Return (x, y) of the center of cell containing provided text 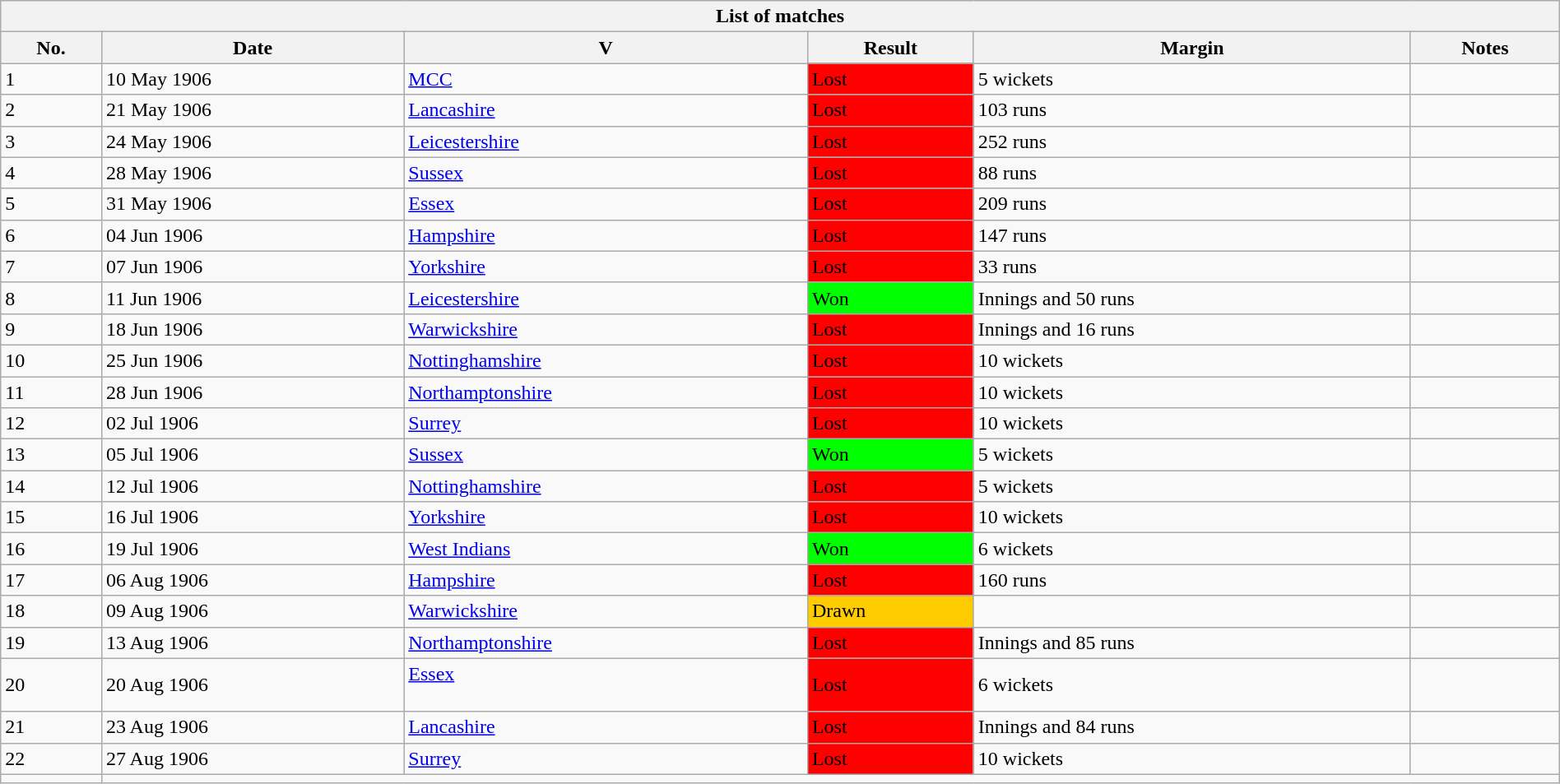
8 (51, 298)
103 runs (1191, 110)
2 (51, 110)
21 (51, 727)
Notes (1484, 48)
02 Jul 1906 (252, 424)
MCC (606, 79)
No. (51, 48)
V (606, 48)
20 (51, 684)
11 Jun 1906 (252, 298)
05 Jul 1906 (252, 455)
27 Aug 1906 (252, 758)
6 (51, 235)
20 Aug 1906 (252, 684)
16 (51, 549)
Date (252, 48)
13 (51, 455)
10 May 1906 (252, 79)
252 runs (1191, 141)
Drawn (890, 611)
24 May 1906 (252, 141)
West Indians (606, 549)
147 runs (1191, 235)
1 (51, 79)
Innings and 84 runs (1191, 727)
22 (51, 758)
12 Jul 1906 (252, 486)
25 Jun 1906 (252, 360)
14 (51, 486)
06 Aug 1906 (252, 580)
209 runs (1191, 204)
07 Jun 1906 (252, 267)
31 May 1906 (252, 204)
21 May 1906 (252, 110)
23 Aug 1906 (252, 727)
04 Jun 1906 (252, 235)
5 (51, 204)
28 Jun 1906 (252, 392)
09 Aug 1906 (252, 611)
15 (51, 517)
Innings and 50 runs (1191, 298)
160 runs (1191, 580)
18 Jun 1906 (252, 329)
9 (51, 329)
4 (51, 173)
7 (51, 267)
Innings and 85 runs (1191, 643)
33 runs (1191, 267)
19 (51, 643)
16 Jul 1906 (252, 517)
11 (51, 392)
Result (890, 48)
Margin (1191, 48)
Innings and 16 runs (1191, 329)
10 (51, 360)
13 Aug 1906 (252, 643)
28 May 1906 (252, 173)
19 Jul 1906 (252, 549)
18 (51, 611)
List of matches (780, 16)
17 (51, 580)
3 (51, 141)
12 (51, 424)
88 runs (1191, 173)
